Capture the cell that displays the provided text and extract its [X, Y] central coordinate. 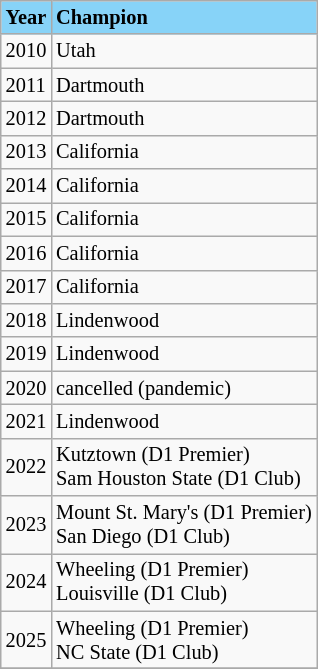
Champion [184, 17]
Wheeling (D1 Premier)NC State (D1 Club) [184, 640]
2024 [26, 582]
Kutztown (D1 Premier)Sam Houston State (D1 Club) [184, 467]
2010 [26, 51]
Utah [184, 51]
2013 [26, 152]
2019 [26, 354]
2020 [26, 388]
2014 [26, 186]
2017 [26, 287]
2023 [26, 525]
2012 [26, 118]
2018 [26, 320]
cancelled (pandemic) [184, 388]
2022 [26, 467]
Wheeling (D1 Premier)Louisville (D1 Club) [184, 582]
2015 [26, 219]
Mount St. Mary's (D1 Premier)San Diego (D1 Club) [184, 525]
Year [26, 17]
2021 [26, 421]
2016 [26, 253]
2025 [26, 640]
2011 [26, 85]
